Find where the given text appears and provide that cell's center as (X, Y) coordinate. 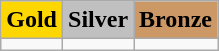
Bronze (176, 20)
Gold (32, 20)
Silver (98, 20)
